Output the [x, y] coordinate of the center of the cell containing the given text.  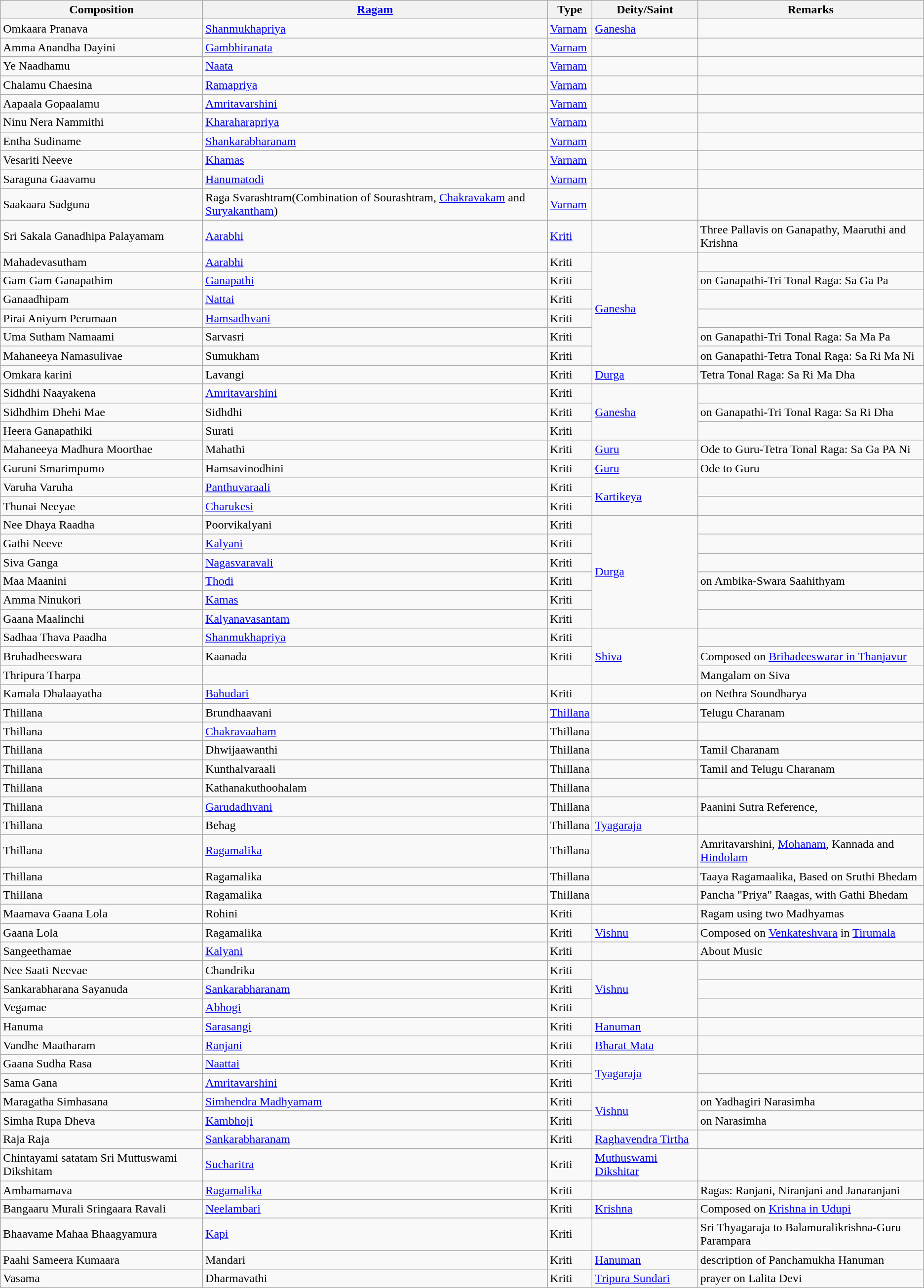
Abhogi [375, 1008]
Type [570, 10]
Ranjani [375, 1045]
Sangeethamae [102, 951]
Panthuvaraali [375, 487]
Neelambari [375, 1209]
Bangaaru Murali Sringaara Ravali [102, 1209]
Hanuma [102, 1026]
Mahaneeya Madhura Moorthae [102, 450]
Raghavendra Tirtha [645, 1139]
Omkaara Pranava [102, 29]
Ode to Guru [810, 468]
Tamil and Telugu Charanam [810, 769]
Naata [375, 66]
Sarvasri [375, 337]
Telugu Charanam [810, 713]
Tripura Sundari [645, 1279]
Saraguna Gaavamu [102, 179]
Uma Sutham Namaami [102, 337]
Mangalam on Siva [810, 675]
Kathanakuthoohalam [375, 788]
Gaana Maalinchi [102, 619]
Ragas: Ranjani, Niranjani and Janaranjani [810, 1190]
on Narasimha [810, 1120]
Sarasangi [375, 1026]
Saakaara Sadguna [102, 204]
Krishna [645, 1209]
Garudadhvani [375, 806]
Charukesi [375, 506]
Simhendra Madhyamam [375, 1101]
Sucharitra [375, 1165]
Kaanada [375, 656]
on Ganapathi-Tri Tonal Raga: Sa Ri Dha [810, 412]
Taaya Ragamaalika, Based on Sruthi Bhedam [810, 876]
Hamsadhvani [375, 318]
Vesariti Neeve [102, 160]
Nagasvaravali [375, 562]
Ganaadhipam [102, 300]
Maa Maanini [102, 581]
Ragam [375, 10]
Heera Ganapathiki [102, 431]
Deity/Saint [645, 10]
Surati [375, 431]
Three Pallavis on Ganapathy, Maaruthi and Krishna [810, 236]
Sidhdhi Naayakena [102, 393]
Chalamu Chaesina [102, 85]
Ye Naadhamu [102, 66]
Ode to Guru-Tetra Tonal Raga: Sa Ga PA Ni [810, 450]
Nee Dhaya Raadha [102, 525]
Varuha Varuha [102, 487]
Siva Ganga [102, 562]
Dharmavathi [375, 1279]
Bruhadheeswara [102, 656]
Composed on Brihadeeswarar in Thanjavur [810, 656]
Dhwijaawanthi [375, 750]
Maamava Gaana Lola [102, 914]
Vegamae [102, 1008]
Ramapriya [375, 85]
Thodi [375, 581]
Composed on Krishna in Udupi [810, 1209]
Bhaavame Mahaa Bhaagyamura [102, 1235]
Bahudari [375, 694]
Hamsavinodhini [375, 468]
Aapaala Gopaalamu [102, 104]
Kamas [375, 600]
Poorvikalyani [375, 525]
Thunai Neeyae [102, 506]
Mahadevasutham [102, 262]
Chintayami satatam Sri Muttuswami Dikshitam [102, 1165]
Guruni Smarimpumo [102, 468]
Gaana Sudha Rasa [102, 1064]
Behag [375, 825]
Sri Thyagaraja to Balamuralikrishna-Guru Parampara [810, 1235]
Ganapathi [375, 281]
on Ambika-Swara Saahithyam [810, 581]
Mahathi [375, 450]
Khamas [375, 160]
Gaana Lola [102, 933]
Mahaneeya Namasulivae [102, 356]
Sidhdhim Dhehi Mae [102, 412]
Remarks [810, 10]
Kambhoji [375, 1120]
Sri Sakala Ganadhipa Palayamam [102, 236]
Lavangi [375, 375]
Chakravaaham [375, 731]
Raga Svarashtram(Combination of Sourashtram, Chakravakam and Suryakantham) [375, 204]
Composed on Venkateshvara in Tirumala [810, 933]
Maragatha Simhasana [102, 1101]
Bharat Mata [645, 1045]
Kamala Dhalaayatha [102, 694]
on Yadhagiri Narasimha [810, 1101]
Gam Gam Ganapathim [102, 281]
Nattai [375, 300]
Kapi [375, 1235]
Kartikeya [645, 496]
description of Panchamukha Hanuman [810, 1260]
Sankarabharana Sayanuda [102, 989]
Kalyanavasantam [375, 619]
on Ganapathi-Tri Tonal Raga: Sa Ga Pa [810, 281]
prayer on Lalita Devi [810, 1279]
About Music [810, 951]
Hanumatodi [375, 179]
Vandhe Maatharam [102, 1045]
Tetra Tonal Raga: Sa Ri Ma Dha [810, 375]
Vasama [102, 1279]
Amritavarshini, Mohanam, Kannada and Hindolam [810, 851]
Tamil Charanam [810, 750]
Sumukham [375, 356]
Ragam using two Madhyamas [810, 914]
Nee Saati Neevae [102, 970]
Entha Sudiname [102, 141]
Raja Raja [102, 1139]
Ambamamava [102, 1190]
Kharaharapriya [375, 122]
on Ganapathi-Tetra Tonal Raga: Sa Ri Ma Ni [810, 356]
Sidhdhi [375, 412]
Pirai Aniyum Perumaan [102, 318]
Composition [102, 10]
Amma Ninukori [102, 600]
Mandari [375, 1260]
Ninu Nera Nammithi [102, 122]
Gathi Neeve [102, 543]
Omkara karini [102, 375]
Pancha "Priya" Raagas, with Gathi Bhedam [810, 895]
Paanini Sutra Reference, [810, 806]
Shankarabharanam [375, 141]
Shiva [645, 656]
Paahi Sameera Kumaara [102, 1260]
Kunthalvaraali [375, 769]
on Nethra Soundharya [810, 694]
Gambhiranata [375, 47]
Sama Gana [102, 1083]
Chandrika [375, 970]
Amma Anandha Dayini [102, 47]
Simha Rupa Dheva [102, 1120]
Naattai [375, 1064]
Brundhaavani [375, 713]
Muthuswami Dikshitar [645, 1165]
Sadhaa Thava Paadha [102, 638]
Rohini [375, 914]
Thripura Tharpa [102, 675]
on Ganapathi-Tri Tonal Raga: Sa Ma Pa [810, 337]
